Find where the given text appears and provide that cell's center as (X, Y) coordinate. 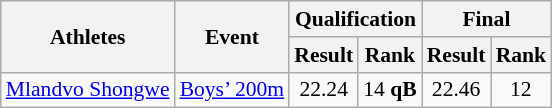
14 qB (390, 90)
Final (486, 19)
Boys’ 200m (232, 90)
22.24 (324, 90)
Mlandvo Shongwe (88, 90)
22.46 (456, 90)
Athletes (88, 36)
12 (522, 90)
Event (232, 36)
Qualification (355, 19)
